Identify which cell holds the provided text, then report its [X, Y] central coordinate. 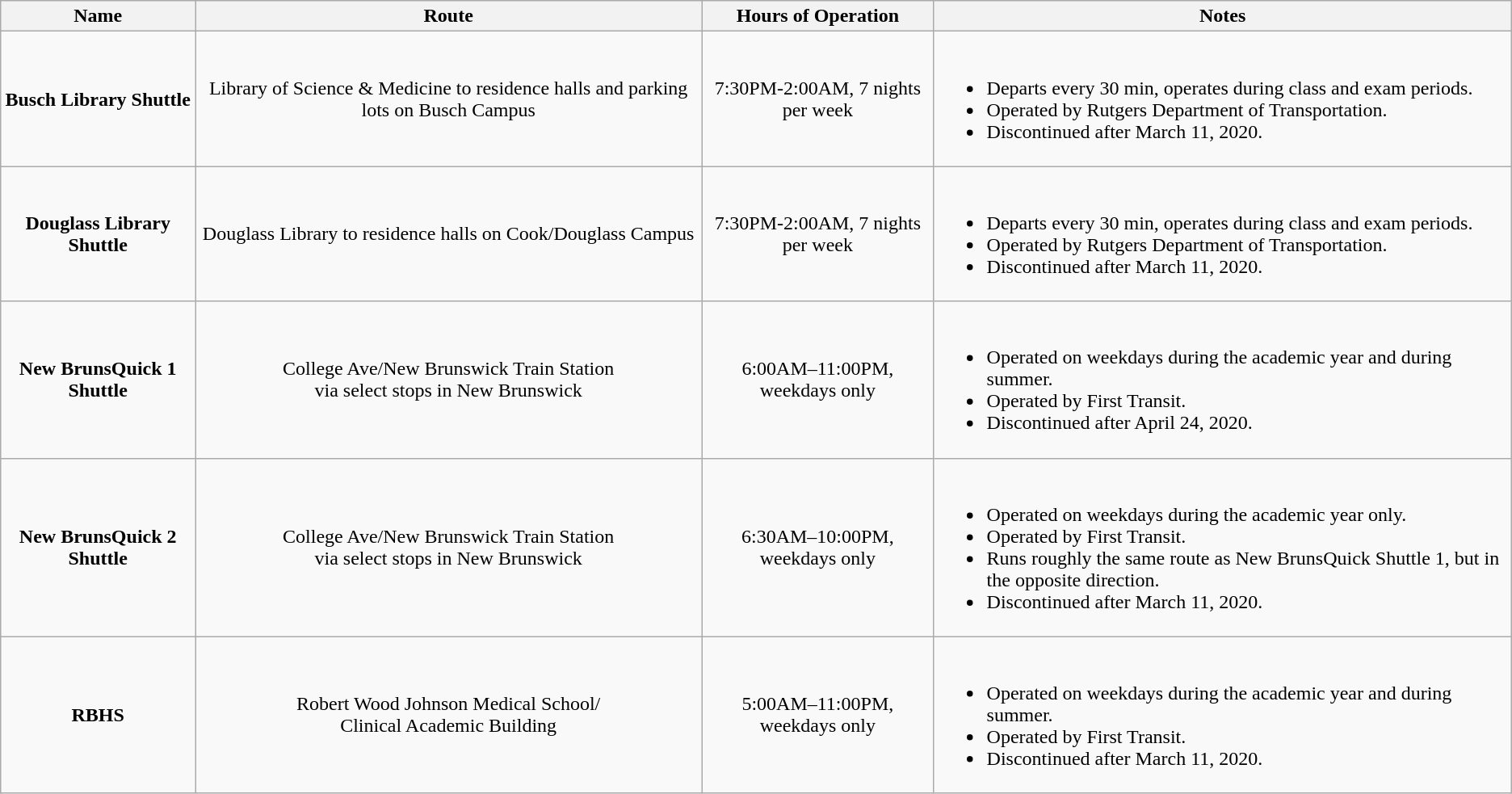
Douglass Library Shuttle [99, 234]
Route [449, 16]
Hours of Operation [817, 16]
Robert Wood Johnson Medical School/Clinical Academic Building [449, 715]
Operated on weekdays during the academic year and during summer.Operated by First Transit.Discontinued after March 11, 2020. [1223, 715]
6:30AM–10:00PM, weekdays only [817, 548]
Notes [1223, 16]
New BrunsQuick 1 Shuttle [99, 380]
RBHS [99, 715]
Name [99, 16]
6:00AM–11:00PM, weekdays only [817, 380]
New BrunsQuick 2 Shuttle [99, 548]
Busch Library Shuttle [99, 99]
Douglass Library to residence halls on Cook/Douglass Campus [449, 234]
5:00AM–11:00PM, weekdays only [817, 715]
Library of Science & Medicine to residence halls and parking lots on Busch Campus [449, 99]
Operated on weekdays during the academic year and during summer.Operated by First Transit.Discontinued after April 24, 2020. [1223, 380]
